Detect which cell encompasses the target text, then output its (X, Y) center coordinate. 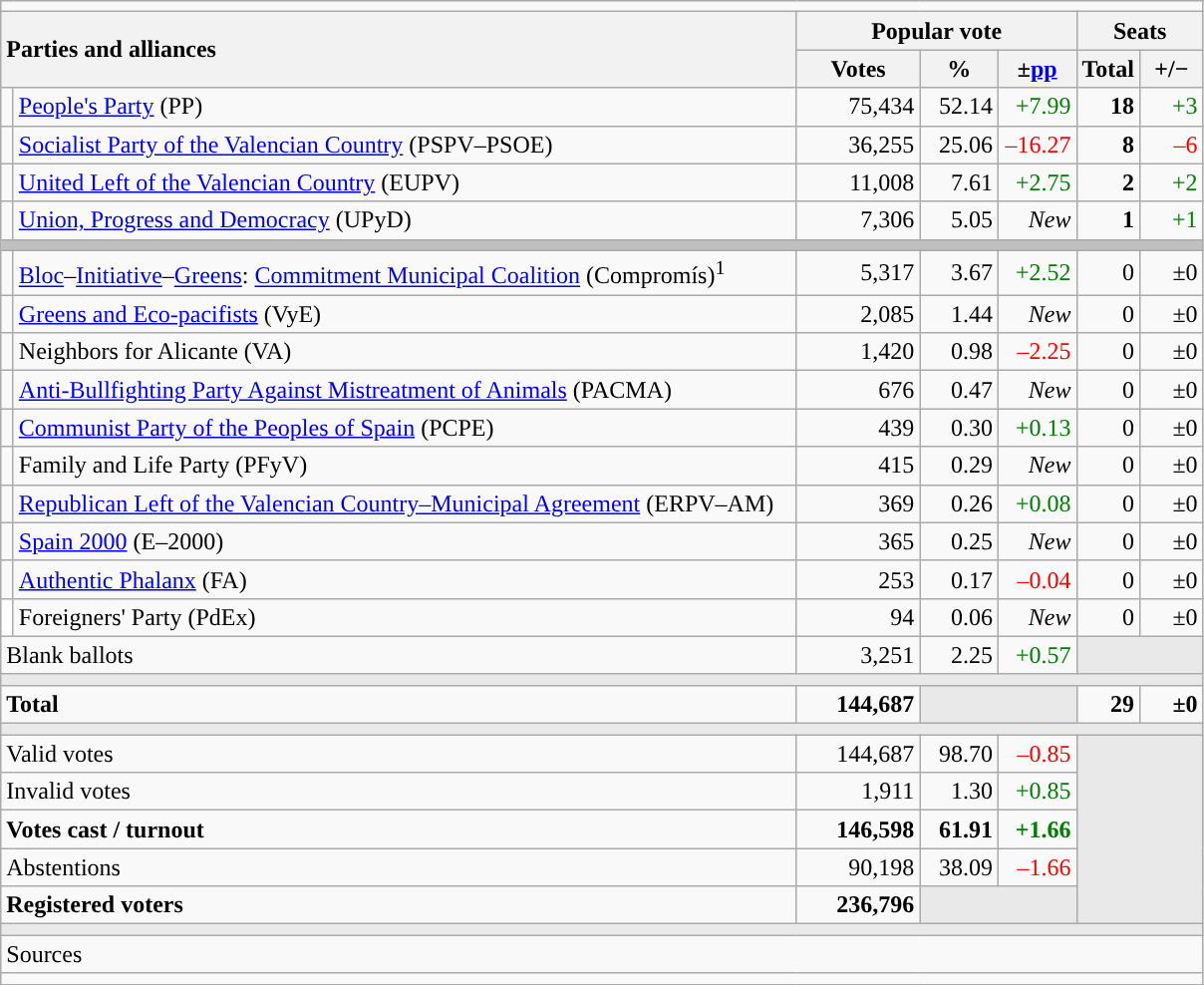
Socialist Party of the Valencian Country (PSPV–PSOE) (405, 145)
415 (858, 466)
38.09 (959, 867)
Authentic Phalanx (FA) (405, 579)
+2.52 (1037, 273)
3.67 (959, 273)
+0.57 (1037, 655)
1.30 (959, 792)
0.98 (959, 352)
+2.75 (1037, 182)
+1.66 (1037, 829)
Popular vote (937, 31)
0.25 (959, 541)
2 (1108, 182)
Invalid votes (399, 792)
8 (1108, 145)
–0.85 (1037, 754)
365 (858, 541)
36,255 (858, 145)
Sources (602, 954)
1.44 (959, 314)
United Left of the Valencian Country (EUPV) (405, 182)
Greens and Eco-pacifists (VyE) (405, 314)
146,598 (858, 829)
Abstentions (399, 867)
+/− (1172, 69)
Seats (1140, 31)
253 (858, 579)
+0.85 (1037, 792)
–1.66 (1037, 867)
676 (858, 390)
Votes (858, 69)
Anti-Bullfighting Party Against Mistreatment of Animals (PACMA) (405, 390)
11,008 (858, 182)
3,251 (858, 655)
0.47 (959, 390)
2.25 (959, 655)
7.61 (959, 182)
0.17 (959, 579)
Union, Progress and Democracy (UPyD) (405, 220)
–2.25 (1037, 352)
–6 (1172, 145)
25.06 (959, 145)
98.70 (959, 754)
0.06 (959, 617)
52.14 (959, 107)
0.26 (959, 503)
–16.27 (1037, 145)
1,911 (858, 792)
1 (1108, 220)
+1 (1172, 220)
People's Party (PP) (405, 107)
0.30 (959, 428)
29 (1108, 704)
+2 (1172, 182)
+3 (1172, 107)
–0.04 (1037, 579)
5.05 (959, 220)
75,434 (858, 107)
Family and Life Party (PFyV) (405, 466)
Republican Left of the Valencian Country–Municipal Agreement (ERPV–AM) (405, 503)
439 (858, 428)
Parties and alliances (399, 50)
Valid votes (399, 754)
Blank ballots (399, 655)
7,306 (858, 220)
Registered voters (399, 905)
% (959, 69)
94 (858, 617)
18 (1108, 107)
+7.99 (1037, 107)
+0.08 (1037, 503)
±pp (1037, 69)
1,420 (858, 352)
Bloc–Initiative–Greens: Commitment Municipal Coalition (Compromís)1 (405, 273)
Votes cast / turnout (399, 829)
0.29 (959, 466)
2,085 (858, 314)
Foreigners' Party (PdEx) (405, 617)
5,317 (858, 273)
61.91 (959, 829)
236,796 (858, 905)
369 (858, 503)
90,198 (858, 867)
Spain 2000 (E–2000) (405, 541)
Communist Party of the Peoples of Spain (PCPE) (405, 428)
Neighbors for Alicante (VA) (405, 352)
+0.13 (1037, 428)
